Search for the cell housing the specified text and yield its (X, Y) center coordinate. 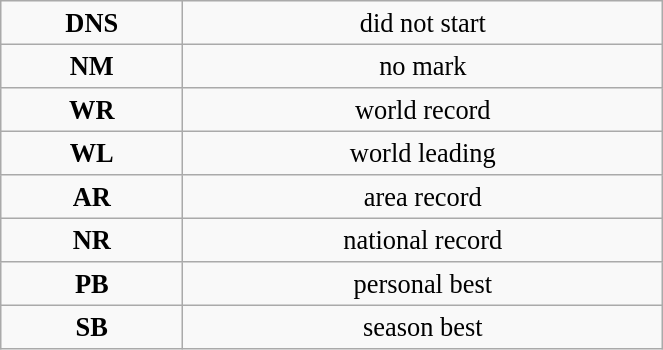
WR (92, 109)
personal best (423, 284)
WL (92, 153)
DNS (92, 22)
SB (92, 327)
national record (423, 240)
did not start (423, 22)
PB (92, 284)
NR (92, 240)
NM (92, 66)
world leading (423, 153)
no mark (423, 66)
season best (423, 327)
area record (423, 197)
AR (92, 197)
world record (423, 109)
